Return [x, y] of the center of cell containing provided text 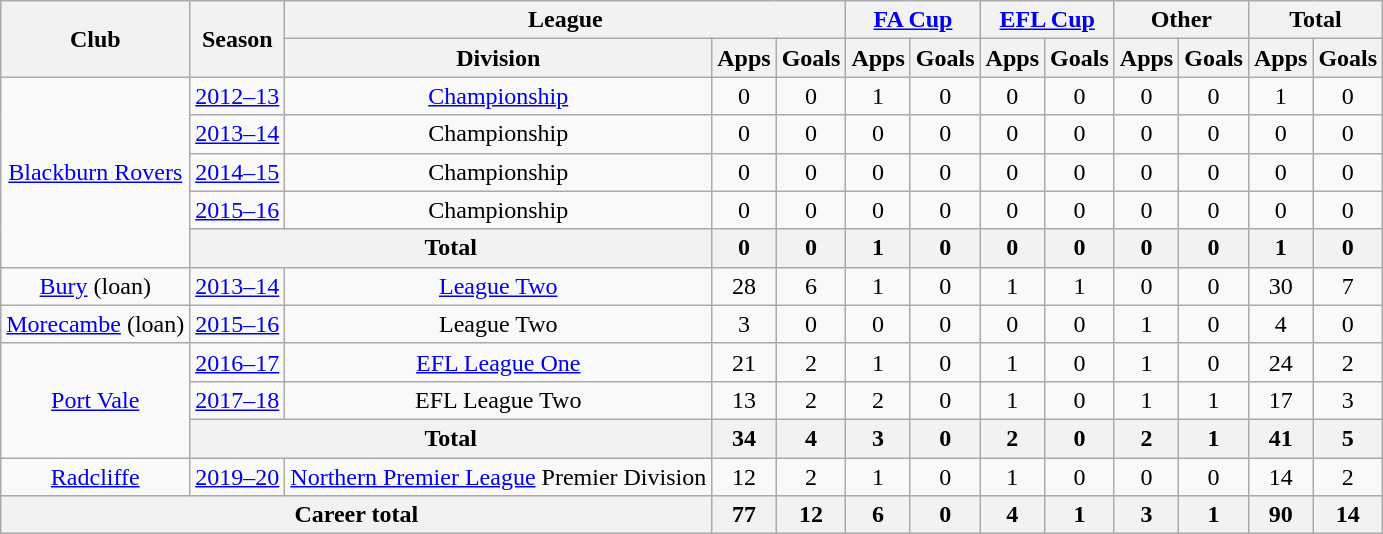
League [566, 20]
Season [238, 39]
24 [1280, 362]
28 [744, 286]
EFL League One [498, 362]
17 [1280, 400]
Port Vale [96, 400]
Other [1181, 20]
41 [1280, 438]
Radcliffe [96, 477]
2014–15 [238, 172]
2012–13 [238, 96]
30 [1280, 286]
Division [498, 58]
EFL Cup [1047, 20]
Blackburn Rovers [96, 172]
77 [744, 515]
90 [1280, 515]
2017–18 [238, 400]
Bury (loan) [96, 286]
2019–20 [238, 477]
Northern Premier League Premier Division [498, 477]
2016–17 [238, 362]
5 [1348, 438]
EFL League Two [498, 400]
Morecambe (loan) [96, 324]
13 [744, 400]
34 [744, 438]
7 [1348, 286]
FA Cup [913, 20]
Club [96, 39]
21 [744, 362]
Career total [356, 515]
